Locate the cell with the specified text and output its (X, Y) center coordinate. 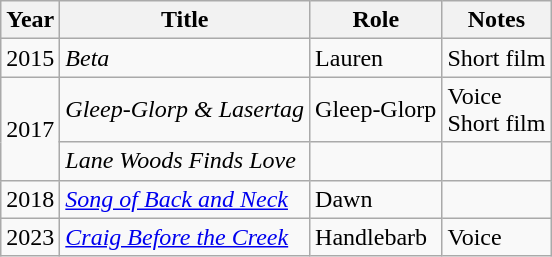
Beta (185, 58)
Role (376, 20)
VoiceShort film (496, 110)
Song of Back and Neck (185, 199)
Gleep-Glorp & Lasertag (185, 110)
Gleep-Glorp (376, 110)
Craig Before the Creek (185, 237)
Title (185, 20)
2017 (30, 128)
2018 (30, 199)
Voice (496, 237)
Dawn (376, 199)
2023 (30, 237)
Lauren (376, 58)
2015 (30, 58)
Short film (496, 58)
Handlebarb (376, 237)
Year (30, 20)
Lane Woods Finds Love (185, 161)
Notes (496, 20)
